For the text-containing cell, return its midpoint in (X, Y) coordinate format. 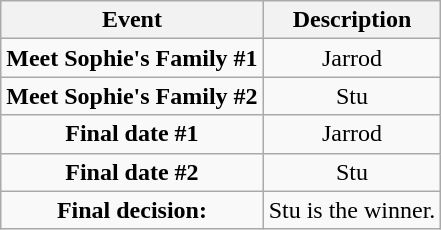
Event (132, 20)
Meet Sophie's Family #2 (132, 96)
Final date #2 (132, 172)
Final date #1 (132, 134)
Stu is the winner. (352, 210)
Description (352, 20)
Meet Sophie's Family #1 (132, 58)
Final decision: (132, 210)
